Output the [x, y] coordinate of the center of the cell containing the given text.  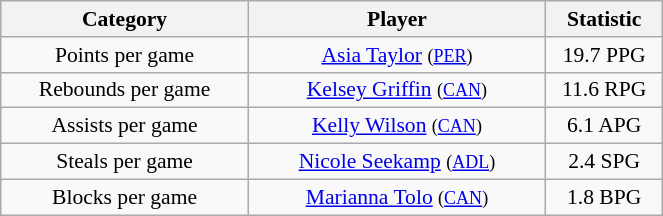
2.4 SPG [604, 162]
Points per game [125, 55]
Player [396, 19]
Statistic [604, 19]
Category [125, 19]
Marianna Tolo (CAN) [396, 197]
11.6 RPG [604, 90]
Kelsey Griffin (CAN) [396, 90]
1.8 BPG [604, 197]
6.1 APG [604, 126]
Steals per game [125, 162]
19.7 PPG [604, 55]
Blocks per game [125, 197]
Rebounds per game [125, 90]
Kelly Wilson (CAN) [396, 126]
Asia Taylor (PER) [396, 55]
Assists per game [125, 126]
Nicole Seekamp (ADL) [396, 162]
